Find where the given text appears and provide that cell's center as (X, Y) coordinate. 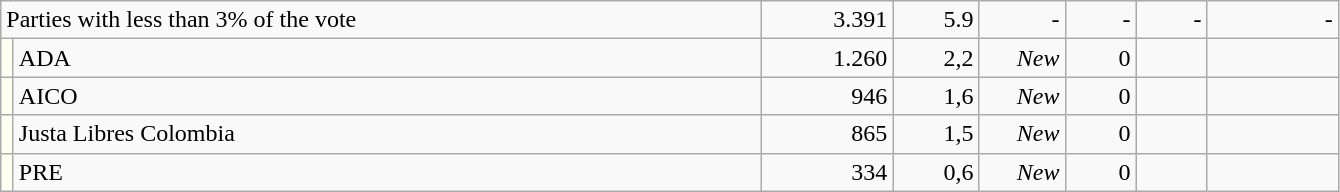
1,5 (936, 134)
946 (828, 96)
Parties with less than 3% of the vote (382, 20)
PRE (387, 172)
1,6 (936, 96)
1.260 (828, 58)
Justa Libres Colombia (387, 134)
334 (828, 172)
ADA (387, 58)
865 (828, 134)
5.9 (936, 20)
0,6 (936, 172)
3.391 (828, 20)
AICO (387, 96)
2,2 (936, 58)
